Pinpoint the cell where the given text exists, returning its [X, Y] midpoint coordinate. 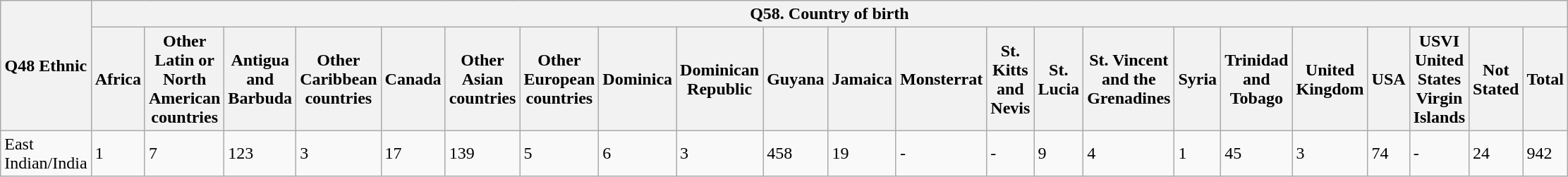
Guyana [796, 79]
4 [1129, 154]
19 [862, 154]
St. Vincent and the Grenadines [1129, 79]
Canada [413, 79]
Jamaica [862, 79]
Not Stated [1496, 79]
Antigua and Barbuda [260, 79]
123 [260, 154]
7 [184, 154]
USA [1388, 79]
9 [1059, 154]
74 [1388, 154]
Monsterrat [941, 79]
Other European countries [559, 79]
5 [559, 154]
Africa [118, 79]
Dominican Republic [719, 79]
Trinidad and Tobago [1257, 79]
Syria [1198, 79]
Other Caribbean countries [339, 79]
458 [796, 154]
942 [1545, 154]
Q58. Country of birth [829, 14]
East Indian/India [46, 154]
Other Latin or North American countries [184, 79]
24 [1496, 154]
Q48 Ethnic [46, 66]
Other Asian countries [482, 79]
St. Kitts and Nevis [1010, 79]
17 [413, 154]
139 [482, 154]
Dominica [638, 79]
USVI United States Virgin Islands [1439, 79]
6 [638, 154]
45 [1257, 154]
United Kingdom [1330, 79]
St. Lucia [1059, 79]
Total [1545, 79]
